Search for the cell housing the specified text and yield its [X, Y] center coordinate. 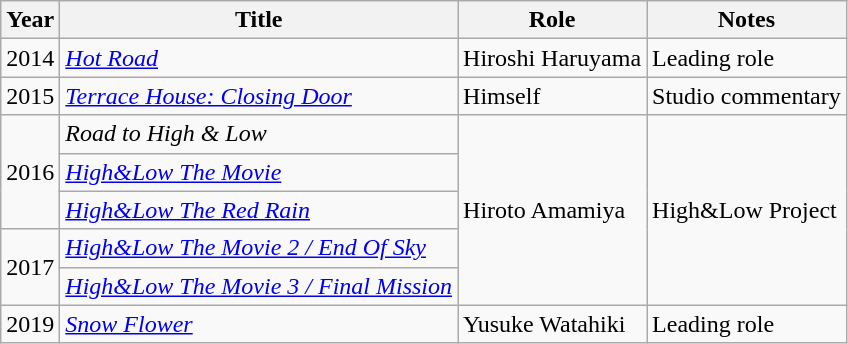
Snow Flower [259, 324]
2015 [30, 96]
2014 [30, 58]
2019 [30, 324]
2017 [30, 267]
High&Low The Movie [259, 172]
High&Low The Movie 3 / Final Mission [259, 286]
Terrace House: Closing Door [259, 96]
Road to High & Low [259, 134]
High&Low The Red Rain [259, 210]
Year [30, 20]
2016 [30, 172]
Himself [552, 96]
Role [552, 20]
Yusuke Watahiki [552, 324]
High&Low Project [747, 210]
Hiroto Amamiya [552, 210]
Notes [747, 20]
Hiroshi Haruyama [552, 58]
Hot Road [259, 58]
High&Low The Movie 2 / End Of Sky [259, 248]
Title [259, 20]
Studio commentary [747, 96]
